Capture the cell that displays the provided text and extract its (X, Y) central coordinate. 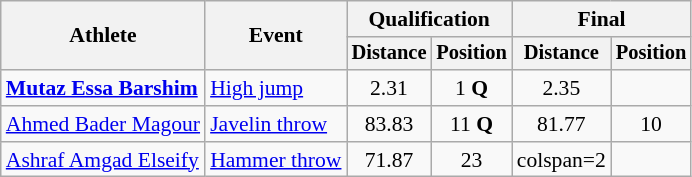
11 Q (471, 124)
1 Q (471, 88)
83.83 (390, 124)
Athlete (103, 36)
High jump (276, 88)
Javelin throw (276, 124)
2.31 (390, 88)
Qualification (430, 19)
Mutaz Essa Barshim (103, 88)
2.35 (562, 88)
Event (276, 36)
81.77 (562, 124)
Final (602, 19)
10 (651, 124)
Ahmed Bader Magour (103, 124)
